Determine the [x, y] coordinate at the center of the cell enclosing the given text.  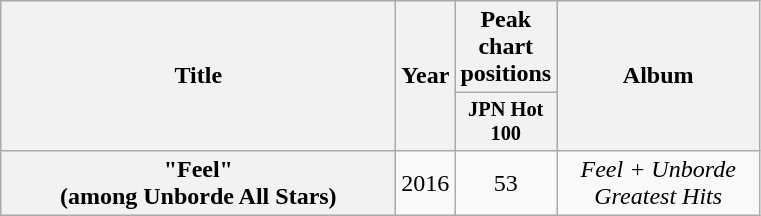
Feel + Unborde Greatest Hits [658, 182]
Title [198, 76]
2016 [426, 182]
Year [426, 76]
JPN Hot 100 [506, 122]
53 [506, 182]
Album [658, 76]
"Feel"(among Unborde All Stars) [198, 182]
Peak chart positions [506, 47]
